For the text-containing cell, return its midpoint in [x, y] coordinate format. 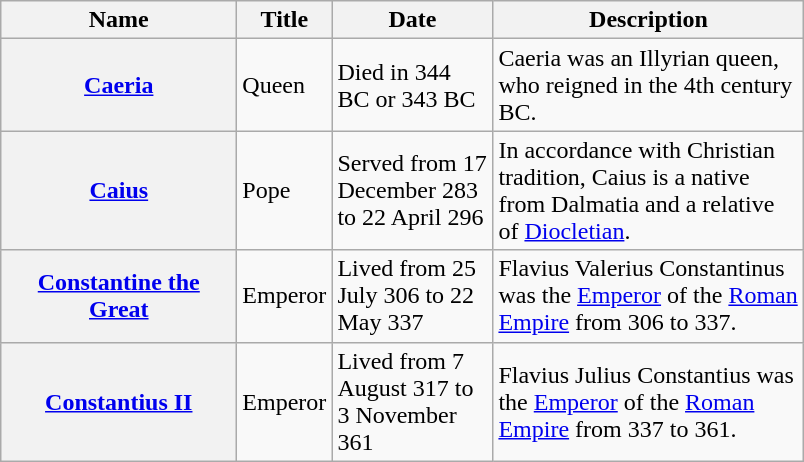
Pope [284, 190]
Died in 344 BC or 343 BC [412, 85]
Queen [284, 85]
Constantius II [119, 402]
Lived from 7 August 317 to 3 November 361 [412, 402]
Caeria was an Illyrian queen, who reigned in the 4th century BC. [648, 85]
Flavius Julius Constantius was the Emperor of the Roman Empire from 337 to 361. [648, 402]
Flavius Valerius Constantinus was the Emperor of the Roman Empire from 306 to 337. [648, 296]
Title [284, 20]
Served from 17 December 283 to 22 April 296 [412, 190]
Lived from 25 July 306 to 22 May 337 [412, 296]
Description [648, 20]
Name [119, 20]
In accordance with Christian tradition, Caius is a native from Dalmatia and a relative of Diocletian. [648, 190]
Caius [119, 190]
Constantine the Great [119, 296]
Date [412, 20]
Caeria [119, 85]
